For the text-containing cell, return its midpoint in [x, y] coordinate format. 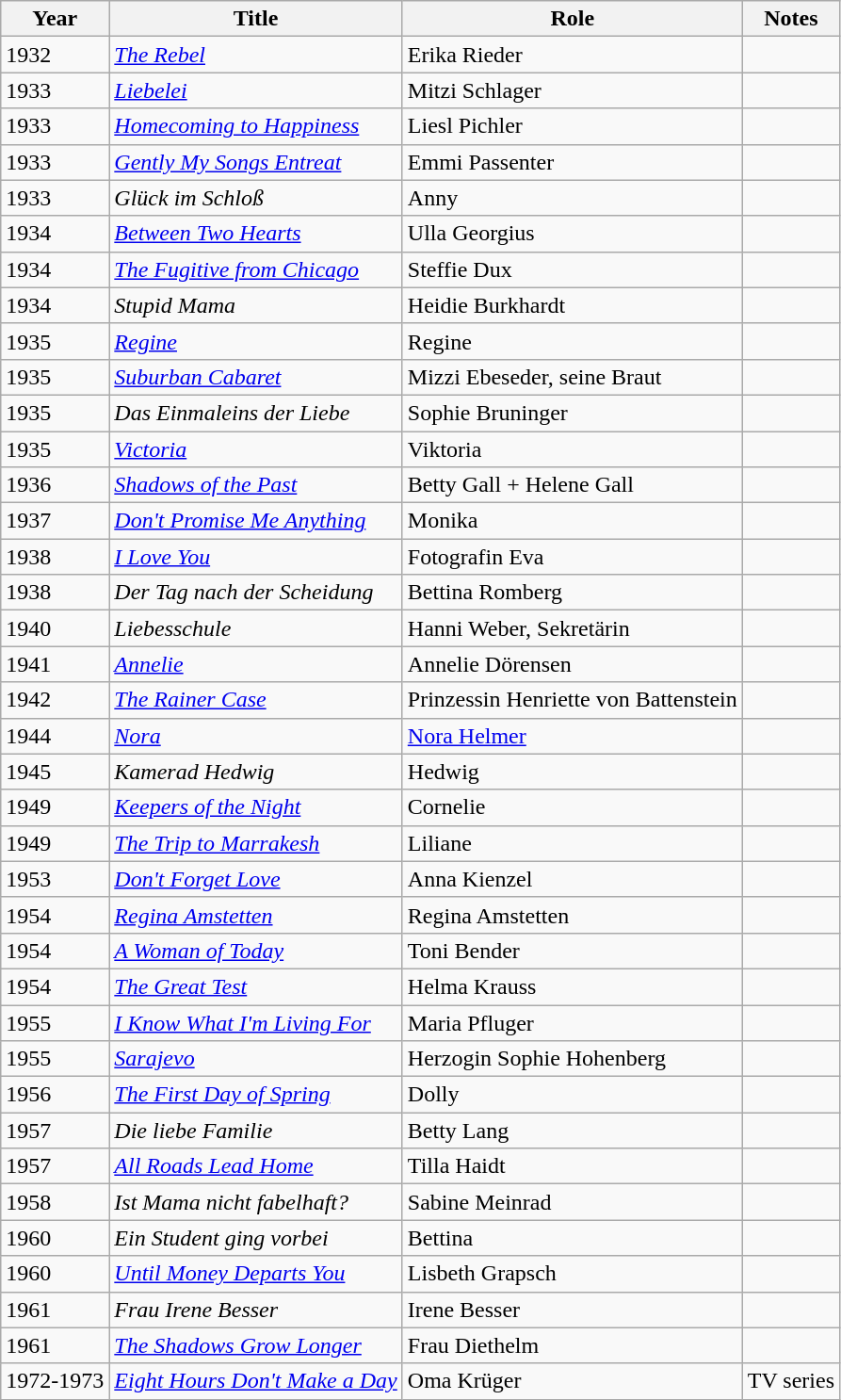
Ist Mama nicht fabelhaft? [256, 1202]
Der Tag nach der Scheidung [256, 593]
Sabine Meinrad [573, 1202]
Oma Krüger [573, 1381]
Ein Student ging vorbei [256, 1238]
1945 [55, 772]
Keepers of the Night [256, 807]
Irene Besser [573, 1310]
The Fugitive from Chicago [256, 269]
Prinzessin Henriette von Battenstein [573, 700]
Anna Kienzel [573, 879]
Annelie [256, 664]
1972-1973 [55, 1381]
Bettina Romberg [573, 593]
Monika [573, 521]
Hedwig [573, 772]
Suburban Cabaret [256, 377]
1936 [55, 485]
1944 [55, 736]
Sarajevo [256, 1059]
Liesl Pichler [573, 126]
1940 [55, 628]
Nora Helmer [573, 736]
Title [256, 19]
Bettina [573, 1238]
1942 [55, 700]
Frau Irene Besser [256, 1310]
Frau Diethelm [573, 1345]
Lisbeth Grapsch [573, 1274]
Role [573, 19]
Mizzi Ebeseder, seine Braut [573, 377]
Shadows of the Past [256, 485]
1941 [55, 664]
The Rainer Case [256, 700]
Anny [573, 198]
Liebesschule [256, 628]
Tilla Haidt [573, 1166]
Gently My Songs Entreat [256, 162]
Victoria [256, 449]
Das Einmaleins der Liebe [256, 413]
Emmi Passenter [573, 162]
Erika Rieder [573, 55]
1953 [55, 879]
Ulla Georgius [573, 234]
The First Day of Spring [256, 1095]
Liliane [573, 843]
Annelie Dörensen [573, 664]
Hanni Weber, Sekretärin [573, 628]
Year [55, 19]
Liebelei [256, 90]
Kamerad Hedwig [256, 772]
The Rebel [256, 55]
Homecoming to Happiness [256, 126]
Mitzi Schlager [573, 90]
Cornelie [573, 807]
Glück im Schloß [256, 198]
Until Money Departs You [256, 1274]
Fotografin Eva [573, 557]
The Great Test [256, 986]
All Roads Lead Home [256, 1166]
1956 [55, 1095]
I Know What I'm Living For [256, 1022]
Die liebe Familie [256, 1131]
1932 [55, 55]
Betty Lang [573, 1131]
1937 [55, 521]
I Love You [256, 557]
Helma Krauss [573, 986]
The Trip to Marrakesh [256, 843]
Heidie Burkhardt [573, 305]
The Shadows Grow Longer [256, 1345]
Nora [256, 736]
Toni Bender [573, 951]
Don't Forget Love [256, 879]
Herzogin Sophie Hohenberg [573, 1059]
1958 [55, 1202]
Eight Hours Don't Make a Day [256, 1381]
Maria Pfluger [573, 1022]
Notes [791, 19]
Viktoria [573, 449]
Stupid Mama [256, 305]
Between Two Hearts [256, 234]
Betty Gall + Helene Gall [573, 485]
TV series [791, 1381]
Steffie Dux [573, 269]
Dolly [573, 1095]
A Woman of Today [256, 951]
Sophie Bruninger [573, 413]
Don't Promise Me Anything [256, 521]
